Return the [X, Y] coordinate for the center point of the cell that contains the specified text.  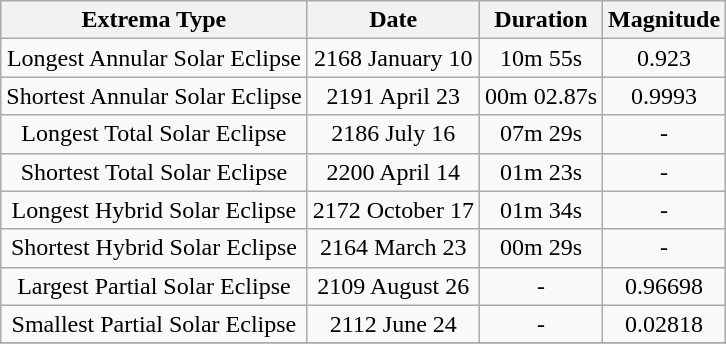
Shortest Total Solar Eclipse [154, 172]
2200 April 14 [393, 172]
Shortest Hybrid Solar Eclipse [154, 248]
Extrema Type [154, 20]
Duration [540, 20]
2109 August 26 [393, 286]
Smallest Partial Solar Eclipse [154, 324]
01m 34s [540, 210]
00m 02.87s [540, 96]
10m 55s [540, 58]
Longest Hybrid Solar Eclipse [154, 210]
Largest Partial Solar Eclipse [154, 286]
07m 29s [540, 134]
2168 January 10 [393, 58]
Date [393, 20]
Shortest Annular Solar Eclipse [154, 96]
0.9993 [664, 96]
2164 March 23 [393, 248]
Longest Annular Solar Eclipse [154, 58]
0.02818 [664, 324]
Magnitude [664, 20]
2112 June 24 [393, 324]
01m 23s [540, 172]
0.923 [664, 58]
Longest Total Solar Eclipse [154, 134]
0.96698 [664, 286]
2191 April 23 [393, 96]
2186 July 16 [393, 134]
2172 October 17 [393, 210]
00m 29s [540, 248]
